Return [X, Y] of the center of cell containing provided text 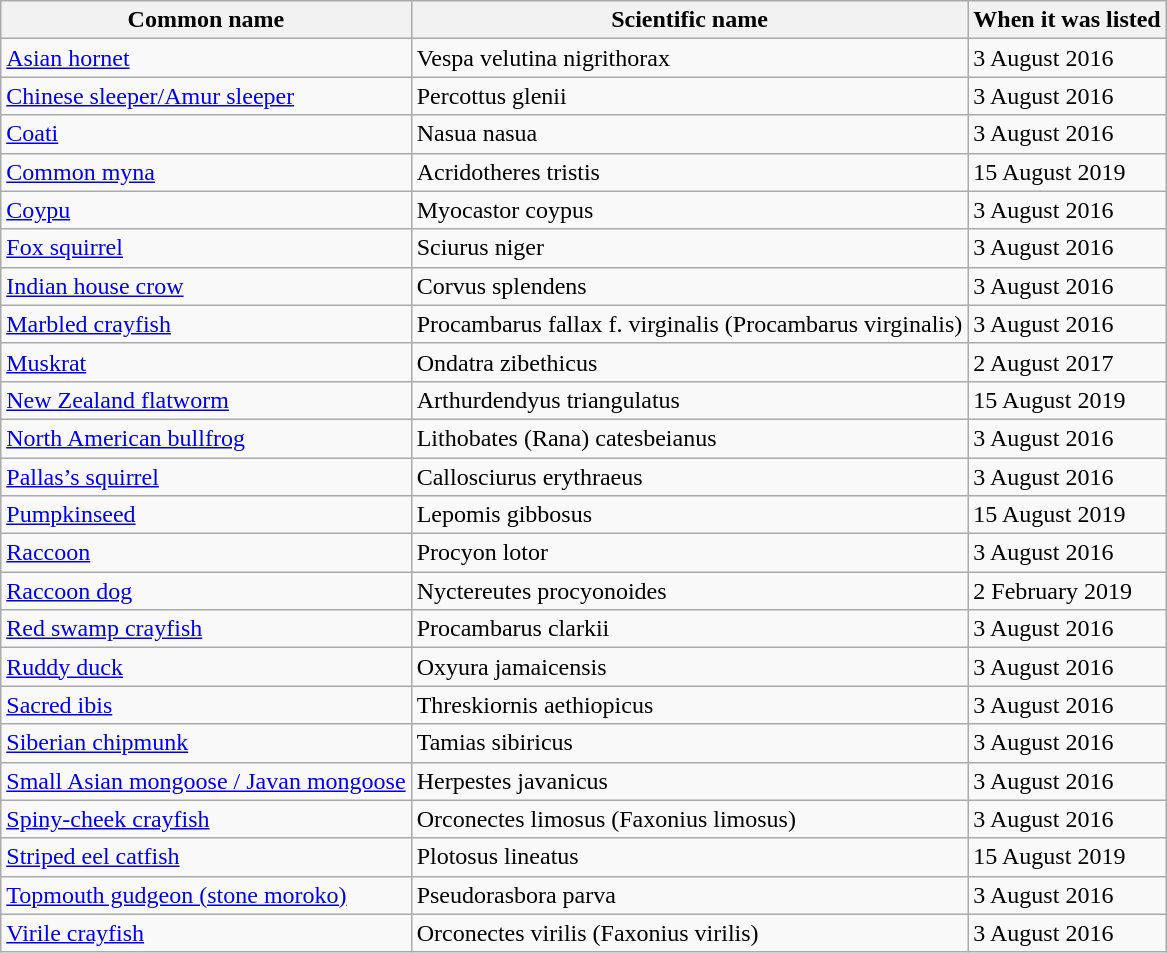
Herpestes javanicus [690, 781]
Lepomis gibbosus [690, 515]
Sacred ibis [206, 705]
Indian house crow [206, 286]
Red swamp crayfish [206, 629]
Procambarus fallax f. virginalis (Procambarus virginalis) [690, 324]
Orconectes limosus (Faxonius limosus) [690, 819]
Procambarus clarkii [690, 629]
Plotosus lineatus [690, 857]
Marbled crayfish [206, 324]
Siberian chipmunk [206, 743]
Nyctereutes procyonoides [690, 591]
Nasua nasua [690, 134]
Spiny-cheek crayfish [206, 819]
Pseudorasbora parva [690, 895]
Arthurdendyus triangulatus [690, 400]
Acridotheres tristis [690, 172]
Threskiornis aethiopicus [690, 705]
Muskrat [206, 362]
Corvus splendens [690, 286]
Raccoon [206, 553]
Tamias sibiricus [690, 743]
North American bullfrog [206, 438]
New Zealand flatworm [206, 400]
Virile crayfish [206, 933]
Lithobates (Rana) catesbeianus [690, 438]
Vespa velutina nigrithorax [690, 58]
Procyon lotor [690, 553]
2 February 2019 [1067, 591]
Oxyura jamaicensis [690, 667]
Chinese sleeper/Amur sleeper [206, 96]
Myocastor coypus [690, 210]
Coypu [206, 210]
Pallas’s squirrel [206, 477]
Asian hornet [206, 58]
Coati [206, 134]
Ruddy duck [206, 667]
When it was listed [1067, 20]
Striped eel catfish [206, 857]
2 August 2017 [1067, 362]
Pumpkinseed [206, 515]
Sciurus niger [690, 248]
Callosciurus erythraeus [690, 477]
Raccoon dog [206, 591]
Orconectes virilis (Faxonius virilis) [690, 933]
Ondatra zibethicus [690, 362]
Fox squirrel [206, 248]
Scientific name [690, 20]
Percottus glenii [690, 96]
Common myna [206, 172]
Small Asian mongoose / Javan mongoose [206, 781]
Topmouth gudgeon (stone moroko) [206, 895]
Common name [206, 20]
